Output the [X, Y] coordinate of the center of the cell containing the given text.  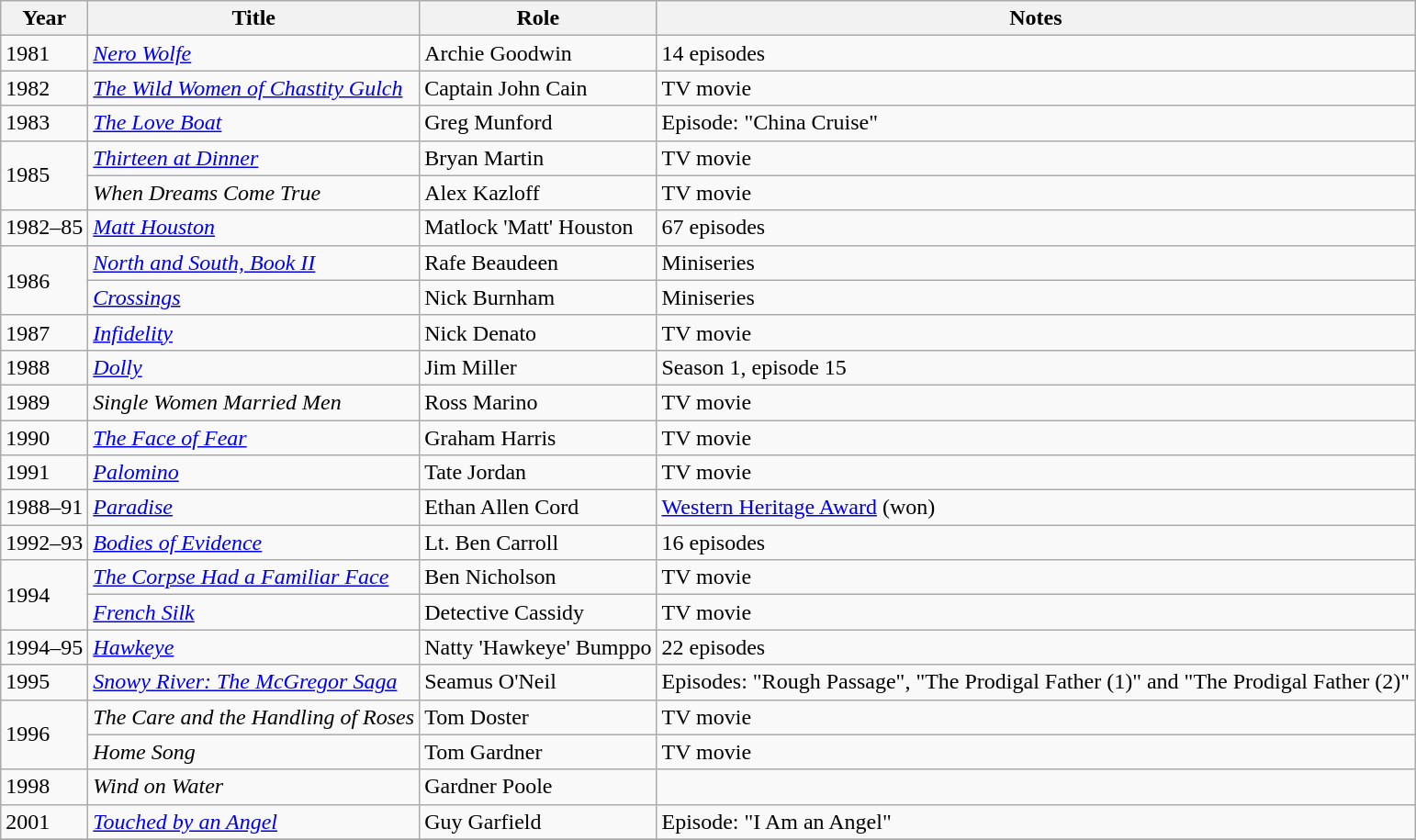
1988 [44, 367]
When Dreams Come True [253, 193]
1991 [44, 473]
Western Heritage Award (won) [1036, 508]
1994 [44, 595]
Bodies of Evidence [253, 543]
1982–85 [44, 228]
1994–95 [44, 647]
Touched by an Angel [253, 822]
Thirteen at Dinner [253, 158]
22 episodes [1036, 647]
Tom Gardner [538, 752]
Gardner Poole [538, 787]
1981 [44, 53]
1995 [44, 682]
1982 [44, 88]
Ethan Allen Cord [538, 508]
Ross Marino [538, 402]
Single Women Married Men [253, 402]
Nero Wolfe [253, 53]
Tate Jordan [538, 473]
2001 [44, 822]
Detective Cassidy [538, 612]
Wind on Water [253, 787]
The Face of Fear [253, 438]
Episode: "China Cruise" [1036, 123]
Matlock 'Matt' Houston [538, 228]
1992–93 [44, 543]
1987 [44, 332]
Palomino [253, 473]
1985 [44, 175]
Captain John Cain [538, 88]
Nick Denato [538, 332]
1990 [44, 438]
North and South, Book II [253, 263]
Notes [1036, 18]
The Wild Women of Chastity Gulch [253, 88]
Episode: "I Am an Angel" [1036, 822]
1986 [44, 280]
Role [538, 18]
Infidelity [253, 332]
Paradise [253, 508]
Title [253, 18]
1988–91 [44, 508]
Dolly [253, 367]
14 episodes [1036, 53]
16 episodes [1036, 543]
Crossings [253, 297]
Season 1, episode 15 [1036, 367]
1998 [44, 787]
Greg Munford [538, 123]
Ben Nicholson [538, 577]
The Corpse Had a Familiar Face [253, 577]
Alex Kazloff [538, 193]
Graham Harris [538, 438]
Rafe Beaudeen [538, 263]
Jim Miller [538, 367]
Home Song [253, 752]
1983 [44, 123]
Nick Burnham [538, 297]
1989 [44, 402]
Hawkeye [253, 647]
Seamus O'Neil [538, 682]
67 episodes [1036, 228]
Natty 'Hawkeye' Bumppo [538, 647]
Snowy River: The McGregor Saga [253, 682]
Bryan Martin [538, 158]
Episodes: "Rough Passage", "The Prodigal Father (1)" and "The Prodigal Father (2)" [1036, 682]
French Silk [253, 612]
Year [44, 18]
Archie Goodwin [538, 53]
The Care and the Handling of Roses [253, 717]
1996 [44, 734]
Lt. Ben Carroll [538, 543]
Tom Doster [538, 717]
Matt Houston [253, 228]
Guy Garfield [538, 822]
The Love Boat [253, 123]
